Provide the (X, Y) coordinate of the cell's center where the given text is located.  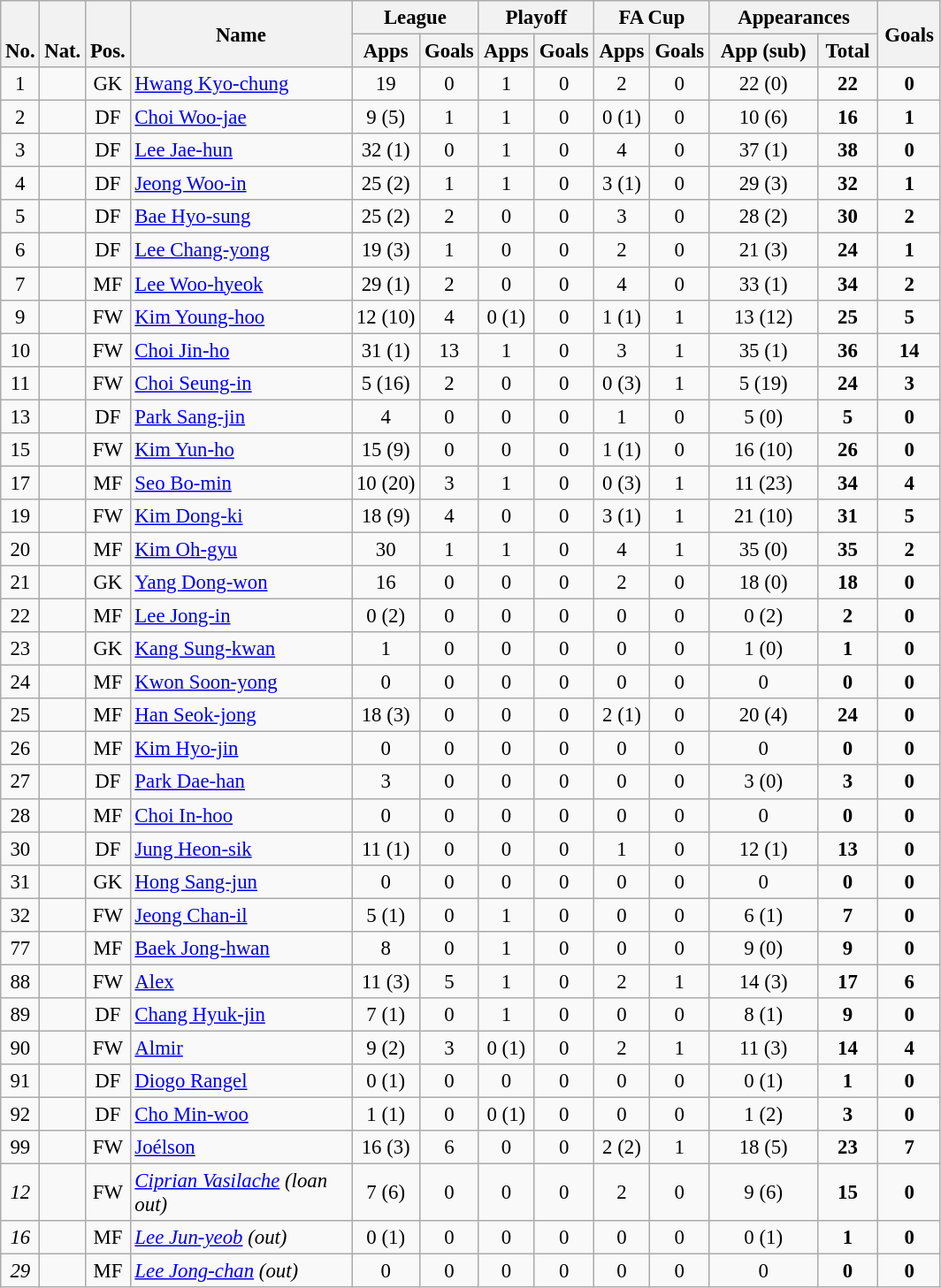
8 (386, 949)
10 (20, 350)
27 (20, 782)
32 (1) (386, 150)
Seo Bo-min (241, 483)
5 (19) (763, 383)
14 (3) (763, 981)
Hwang Kyo-chung (241, 84)
11 (1) (386, 849)
Diogo Rangel (241, 1081)
Choi Woo-jae (241, 118)
90 (20, 1048)
Lee Chang-yong (241, 250)
21 (10) (763, 516)
Jung Heon-sik (241, 849)
Kim Hyo-jin (241, 749)
89 (20, 1015)
8 (1) (763, 1015)
FA Cup (653, 18)
18 (847, 583)
Almir (241, 1048)
88 (20, 981)
2 (2) (623, 1147)
28 (20, 815)
31 (1) (386, 350)
Park Dae-han (241, 782)
5 (16) (386, 383)
10 (6) (763, 118)
Nat. (63, 34)
Kim Dong-ki (241, 516)
Choi Seung-in (241, 383)
Han Seok-jong (241, 715)
20 (4) (763, 715)
Pos. (108, 34)
12 (20, 1193)
1 (2) (763, 1115)
Lee Jong-chan (out) (241, 1271)
Kwon Soon-yong (241, 682)
Jeong Chan-il (241, 915)
9 (2) (386, 1048)
Park Sang-jin (241, 416)
League (416, 18)
35 (847, 549)
Choi In-hoo (241, 815)
2 (1) (623, 715)
11 (23) (763, 483)
91 (20, 1081)
Lee Jae-hun (241, 150)
33 (1) (763, 284)
Kim Oh-gyu (241, 549)
13 (12) (763, 316)
App (sub) (763, 51)
Ciprian Vasilache (loan out) (241, 1193)
99 (20, 1147)
3 (0) (763, 782)
29 (3) (763, 184)
38 (847, 150)
Cho Min-woo (241, 1115)
28 (2) (763, 217)
Lee Woo-hyeok (241, 284)
36 (847, 350)
Lee Jun-yeob (out) (241, 1238)
21 (20, 583)
15 (9) (386, 450)
6 (1) (763, 915)
Appearances (794, 18)
12 (10) (386, 316)
Joélson (241, 1147)
5 (0) (763, 416)
7 (6) (386, 1193)
35 (0) (763, 549)
19 (3) (386, 250)
Yang Dong-won (241, 583)
18 (9) (386, 516)
12 (1) (763, 849)
16 (3) (386, 1147)
18 (5) (763, 1147)
Total (847, 51)
Name (241, 34)
Kim Young-hoo (241, 316)
9 (6) (763, 1193)
18 (3) (386, 715)
10 (20) (386, 483)
21 (3) (763, 250)
11 (20, 383)
9 (5) (386, 118)
20 (20, 549)
Choi Jin-ho (241, 350)
Chang Hyuk-jin (241, 1015)
Jeong Woo-in (241, 184)
No. (20, 34)
Alex (241, 981)
Bae Hyo-sung (241, 217)
Hong Sang-jun (241, 881)
7 (1) (386, 1015)
Kim Yun-ho (241, 450)
22 (0) (763, 84)
Baek Jong-hwan (241, 949)
29 (1) (386, 284)
5 (1) (386, 915)
92 (20, 1115)
18 (0) (763, 583)
9 (0) (763, 949)
29 (20, 1271)
Playoff (536, 18)
37 (1) (763, 150)
Kang Sung-kwan (241, 649)
35 (1) (763, 350)
16 (10) (763, 450)
1 (0) (763, 649)
77 (20, 949)
Lee Jong-in (241, 616)
